Return (x, y) of the center of cell containing provided text 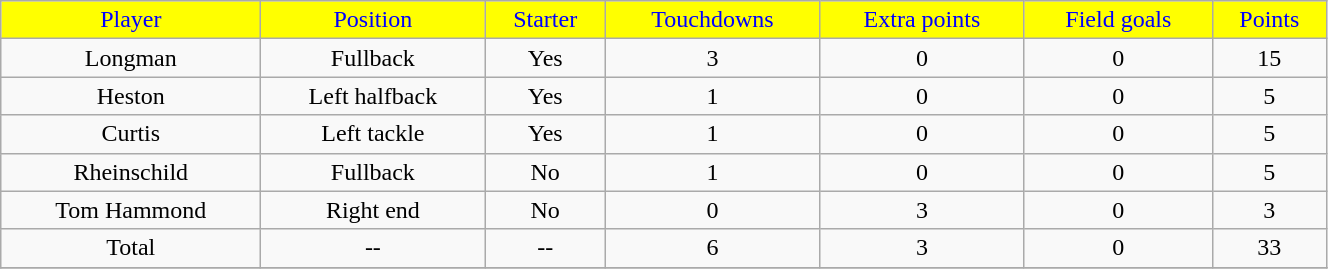
Starter (545, 20)
Curtis (131, 134)
Left tackle (373, 134)
Rheinschild (131, 172)
6 (712, 248)
Player (131, 20)
33 (1269, 248)
Total (131, 248)
Touchdowns (712, 20)
15 (1269, 58)
Points (1269, 20)
Right end (373, 210)
Extra points (922, 20)
Position (373, 20)
Tom Hammond (131, 210)
Heston (131, 96)
Left halfback (373, 96)
Field goals (1118, 20)
Longman (131, 58)
